For the text-containing cell, return its midpoint in [X, Y] coordinate format. 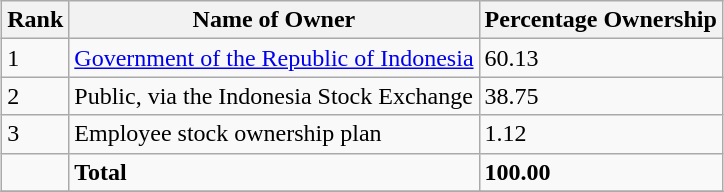
1 [36, 58]
Total [274, 172]
60.13 [600, 58]
Public, via the Indonesia Stock Exchange [274, 96]
3 [36, 134]
Employee stock ownership plan [274, 134]
100.00 [600, 172]
38.75 [600, 96]
2 [36, 96]
1.12 [600, 134]
Rank [36, 20]
Name of Owner [274, 20]
Government of the Republic of Indonesia [274, 58]
Percentage Ownership [600, 20]
